Search for the cell housing the specified text and yield its (x, y) center coordinate. 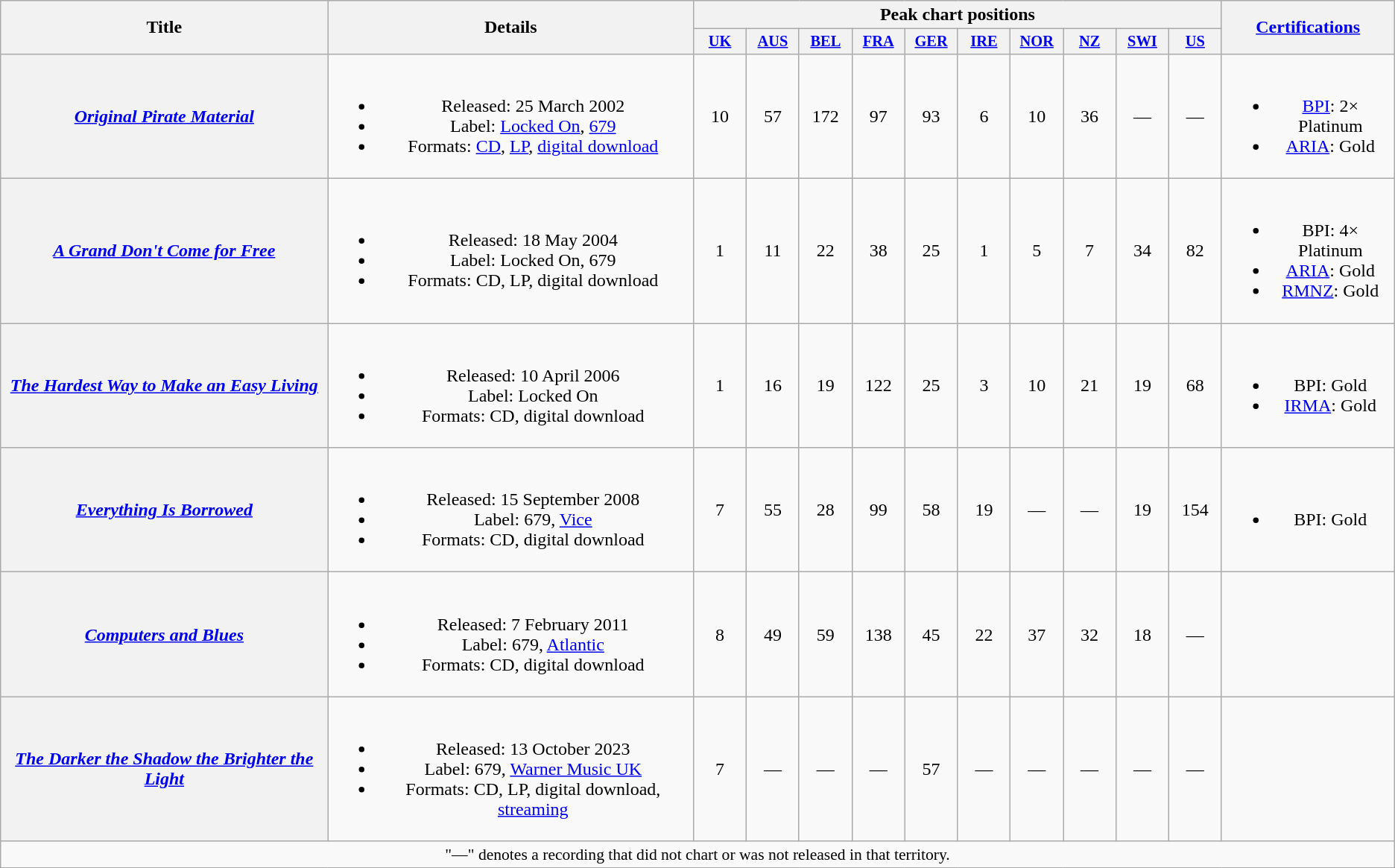
11 (774, 251)
BPI: 2× PlatinumARIA: Gold (1308, 116)
36 (1089, 116)
GER (931, 42)
Released: 13 October 2023Label: 679, Warner Music UKFormats: CD, LP, digital download, streaming (511, 769)
US (1195, 42)
Peak chart positions (958, 15)
Released: 10 April 2006Label: Locked OnFormats: CD, digital download (511, 386)
68 (1195, 386)
Details (511, 28)
122 (878, 386)
Computers and Blues (164, 635)
BEL (826, 42)
The Darker the Shadow the Brighter the Light (164, 769)
NOR (1037, 42)
"—" denotes a recording that did not chart or was not released in that territory. (697, 855)
154 (1195, 510)
82 (1195, 251)
IRE (984, 42)
59 (826, 635)
BPI: Gold (1308, 510)
A Grand Don't Come for Free (164, 251)
18 (1143, 635)
NZ (1089, 42)
Certifications (1308, 28)
Everything Is Borrowed (164, 510)
58 (931, 510)
5 (1037, 251)
BPI: GoldIRMA: Gold (1308, 386)
99 (878, 510)
138 (878, 635)
38 (878, 251)
Original Pirate Material (164, 116)
32 (1089, 635)
6 (984, 116)
Released: 7 February 2011Label: 679, AtlanticFormats: CD, digital download (511, 635)
Released: 15 September 2008Label: 679, ViceFormats: CD, digital download (511, 510)
28 (826, 510)
FRA (878, 42)
8 (720, 635)
97 (878, 116)
Released: 25 March 2002Label: Locked On, 679Formats: CD, LP, digital download (511, 116)
16 (774, 386)
The Hardest Way to Make an Easy Living (164, 386)
93 (931, 116)
49 (774, 635)
Title (164, 28)
UK (720, 42)
AUS (774, 42)
3 (984, 386)
Released: 18 May 2004Label: Locked On, 679Formats: CD, LP, digital download (511, 251)
172 (826, 116)
45 (931, 635)
SWI (1143, 42)
37 (1037, 635)
21 (1089, 386)
BPI: 4× PlatinumARIA: GoldRMNZ: Gold (1308, 251)
55 (774, 510)
34 (1143, 251)
